Return the (x, y) coordinate for the center point of the cell that contains the specified text.  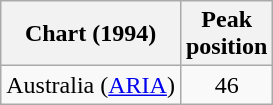
Australia (ARIA) (91, 85)
Chart (1994) (91, 34)
46 (226, 85)
Peakposition (226, 34)
